Detect which cell encompasses the target text, then output its [x, y] center coordinate. 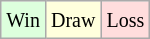
Win [24, 20]
Draw [72, 20]
Loss [126, 20]
